Search for the cell housing the specified text and yield its (x, y) center coordinate. 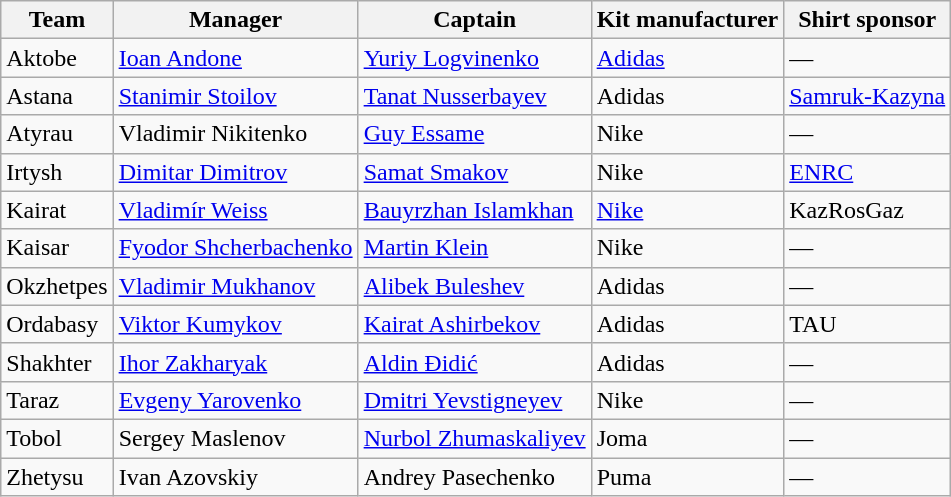
Evgeny Yarovenko (236, 400)
Dmitri Yevstigneyev (474, 400)
Zhetysu (57, 477)
Taraz (57, 400)
Ivan Azovskiy (236, 477)
Fyodor Shcherbachenko (236, 248)
Okzhetpes (57, 286)
Ordabasy (57, 324)
Irtysh (57, 172)
Aktobe (57, 58)
Kairat (57, 210)
Guy Essame (474, 134)
Kit manufacturer (688, 20)
Shakhter (57, 362)
Team (57, 20)
Sergey Maslenov (236, 438)
Samat Smakov (474, 172)
Tanat Nusserbayev (474, 96)
ENRC (868, 172)
Dimitar Dimitrov (236, 172)
Vladimír Weiss (236, 210)
Nurbol Zhumaskaliyev (474, 438)
TAU (868, 324)
Kaisar (57, 248)
Alibek Buleshev (474, 286)
Captain (474, 20)
Samruk-Kazyna (868, 96)
Astana (57, 96)
Bauyrzhan Islamkhan (474, 210)
Yuriy Logvinenko (474, 58)
Joma (688, 438)
Martin Klein (474, 248)
Ihor Zakharyak (236, 362)
Aldin Đidić (474, 362)
Andrey Pasechenko (474, 477)
Vladimir Nikitenko (236, 134)
Manager (236, 20)
KazRosGaz (868, 210)
Atyrau (57, 134)
Viktor Kumykov (236, 324)
Ioan Andone (236, 58)
Kairat Ashirbekov (474, 324)
Tobol (57, 438)
Puma (688, 477)
Shirt sponsor (868, 20)
Vladimir Mukhanov (236, 286)
Stanimir Stoilov (236, 96)
